Detect which cell encompasses the target text, then output its (x, y) center coordinate. 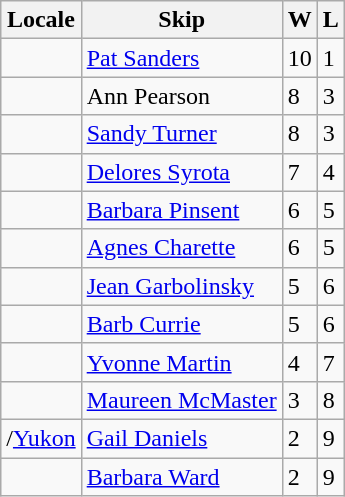
Barbara Pinsent (182, 210)
Gail Daniels (182, 438)
Pat Sanders (182, 58)
Sandy Turner (182, 134)
Barb Currie (182, 324)
Delores Syrota (182, 172)
L (330, 20)
Yvonne Martin (182, 362)
Locale (41, 20)
Agnes Charette (182, 248)
1 (330, 58)
/Yukon (41, 438)
10 (300, 58)
Skip (182, 20)
Maureen McMaster (182, 400)
Jean Garbolinsky (182, 286)
Barbara Ward (182, 477)
Ann Pearson (182, 96)
W (300, 20)
